Capture the cell that displays the provided text and extract its (X, Y) central coordinate. 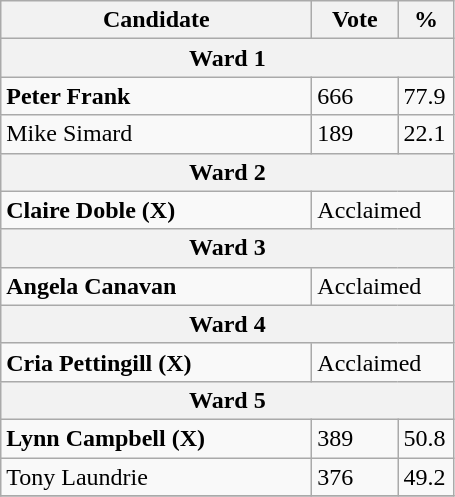
Lynn Campbell (X) (156, 438)
Vote (355, 20)
% (426, 20)
Mike Simard (156, 134)
Ward 5 (228, 400)
77.9 (426, 96)
Ward 4 (228, 324)
Cria Pettingill (X) (156, 362)
Angela Canavan (156, 286)
189 (355, 134)
Candidate (156, 20)
Claire Doble (X) (156, 210)
666 (355, 96)
Peter Frank (156, 96)
22.1 (426, 134)
Ward 2 (228, 172)
389 (355, 438)
Ward 3 (228, 248)
Ward 1 (228, 58)
49.2 (426, 477)
376 (355, 477)
Tony Laundrie (156, 477)
50.8 (426, 438)
